Return the [x, y] coordinate for the center point of the cell that contains the specified text.  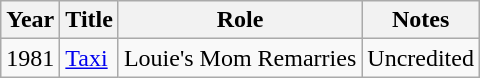
Notes [421, 20]
Year [30, 20]
Title [90, 20]
1981 [30, 58]
Taxi [90, 58]
Uncredited [421, 58]
Louie's Mom Remarries [240, 58]
Role [240, 20]
